Search for the cell housing the specified text and yield its (x, y) center coordinate. 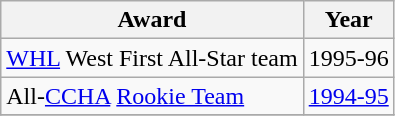
All-CCHA Rookie Team (152, 96)
WHL West First All-Star team (152, 58)
1994-95 (348, 96)
Award (152, 20)
1995-96 (348, 58)
Year (348, 20)
